From the cell containing the given text, extract its center point as (X, Y) coordinate. 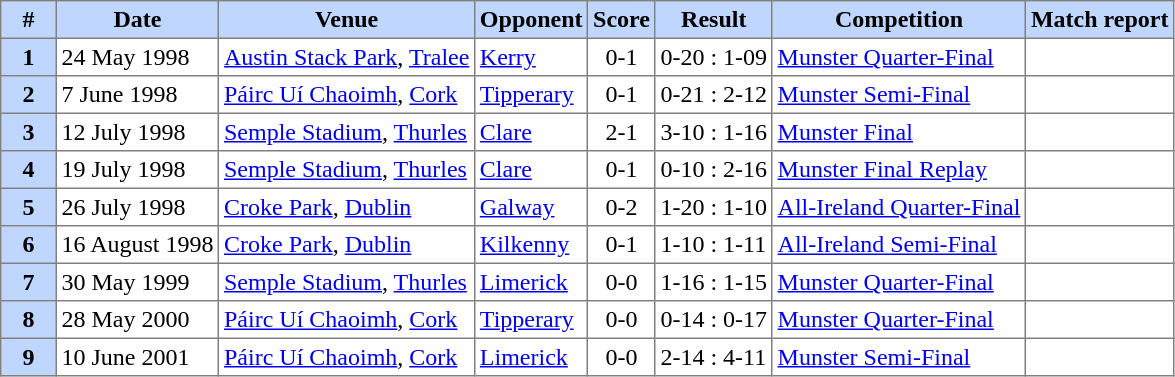
# (29, 20)
1 (29, 57)
24 May 1998 (138, 57)
0-20 : 1-09 (714, 57)
16 August 1998 (138, 245)
1-16 : 1-15 (714, 282)
26 July 1998 (138, 207)
Venue (347, 20)
12 July 1998 (138, 132)
Galway (532, 207)
1-10 : 1-11 (714, 245)
Result (714, 20)
1-20 : 1-10 (714, 207)
0-2 (622, 207)
Munster Final (898, 132)
0-14 : 0-17 (714, 320)
Austin Stack Park, Tralee (347, 57)
Opponent (532, 20)
10 June 2001 (138, 357)
3 (29, 132)
0-21 : 2-12 (714, 95)
28 May 2000 (138, 320)
Kerry (532, 57)
2-14 : 4-11 (714, 357)
Competition (898, 20)
2 (29, 95)
0-10 : 2-16 (714, 170)
30 May 1999 (138, 282)
5 (29, 207)
All-Ireland Quarter-Final (898, 207)
7 (29, 282)
Kilkenny (532, 245)
6 (29, 245)
9 (29, 357)
Munster Final Replay (898, 170)
2-1 (622, 132)
8 (29, 320)
All-Ireland Semi-Final (898, 245)
Date (138, 20)
4 (29, 170)
Score (622, 20)
7 June 1998 (138, 95)
3-10 : 1-16 (714, 132)
19 July 1998 (138, 170)
Match report (1100, 20)
